For the text-containing cell, return its midpoint in (X, Y) coordinate format. 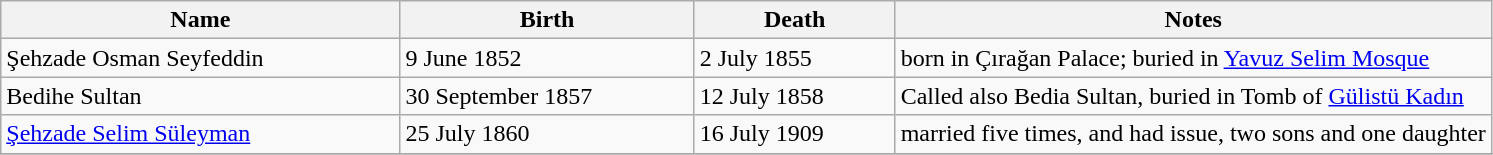
12 July 1858 (794, 96)
born in Çırağan Palace; buried in Yavuz Selim Mosque (1193, 58)
Death (794, 20)
Şehzade Selim Süleyman (200, 134)
2 July 1855 (794, 58)
25 July 1860 (547, 134)
16 July 1909 (794, 134)
Şehzade Osman Seyfeddin (200, 58)
30 September 1857 (547, 96)
Called also Bedia Sultan, buried in Tomb of Gülistü Kadın (1193, 96)
married five times, and had issue, two sons and one daughter (1193, 134)
Name (200, 20)
9 June 1852 (547, 58)
Birth (547, 20)
Bedihe Sultan (200, 96)
Notes (1193, 20)
